Provide the (X, Y) coordinate of the cell's center where the given text is located.  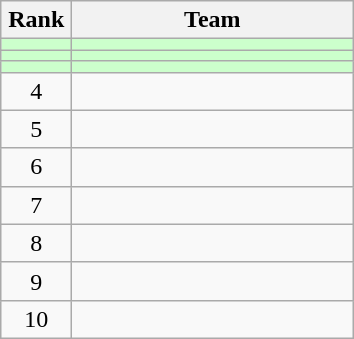
5 (36, 129)
10 (36, 319)
6 (36, 167)
Team (212, 20)
7 (36, 205)
9 (36, 281)
Rank (36, 20)
4 (36, 91)
8 (36, 243)
